Determine the [X, Y] coordinate at the center of the cell enclosing the given text.  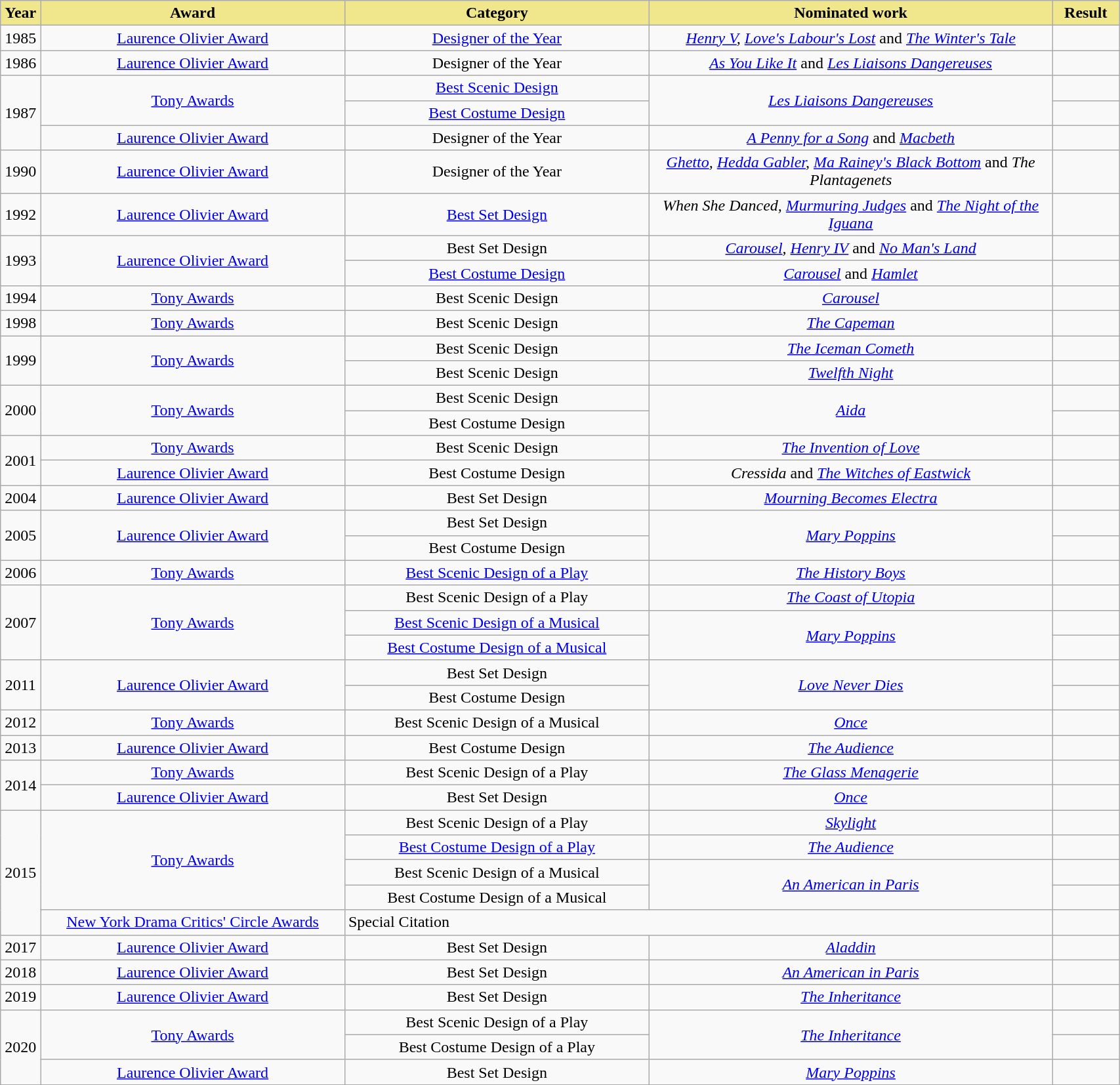
Carousel [850, 298]
Nominated work [850, 13]
2000 [21, 411]
Carousel and Hamlet [850, 273]
As You Like It and Les Liaisons Dangereuses [850, 63]
1993 [21, 260]
A Penny for a Song and Macbeth [850, 138]
When She Danced, Murmuring Judges and The Night of the Iguana [850, 214]
2018 [21, 972]
2019 [21, 997]
2001 [21, 461]
The Glass Menagerie [850, 773]
Henry V, Love's Labour's Lost and The Winter's Tale [850, 38]
1987 [21, 113]
Ghetto, Hedda Gabler, Ma Rainey's Black Bottom and The Plantagenets [850, 172]
Aida [850, 411]
1992 [21, 214]
Aladdin [850, 947]
2011 [21, 685]
1999 [21, 361]
The History Boys [850, 573]
Result [1086, 13]
1998 [21, 323]
2004 [21, 498]
Special Citation [698, 922]
Year [21, 13]
1985 [21, 38]
1990 [21, 172]
2014 [21, 785]
1986 [21, 63]
The Invention of Love [850, 448]
Cressida and The Witches of Eastwick [850, 473]
Twelfth Night [850, 373]
Skylight [850, 823]
2017 [21, 947]
Love Never Dies [850, 685]
Mourning Becomes Electra [850, 498]
2005 [21, 535]
New York Drama Critics' Circle Awards [193, 922]
The Coast of Utopia [850, 598]
Carousel, Henry IV and No Man's Land [850, 248]
Category [497, 13]
Award [193, 13]
2015 [21, 872]
2006 [21, 573]
Les Liaisons Dangereuses [850, 100]
The Iceman Cometh [850, 348]
1994 [21, 298]
2012 [21, 722]
2007 [21, 623]
2020 [21, 1047]
The Capeman [850, 323]
2013 [21, 747]
